Output the [X, Y] coordinate of the center of the cell containing the given text.  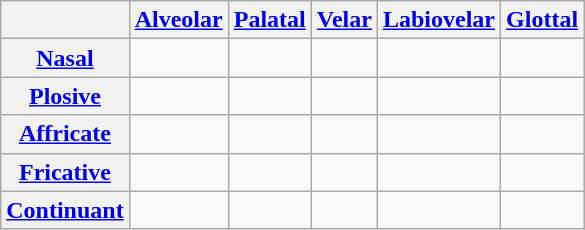
Velar [344, 20]
Labiovelar [438, 20]
Fricative [65, 172]
Alveolar [178, 20]
Continuant [65, 210]
Affricate [65, 134]
Glottal [542, 20]
Nasal [65, 58]
Palatal [270, 20]
Plosive [65, 96]
